Output the [x, y] coordinate of the center of the cell containing the given text.  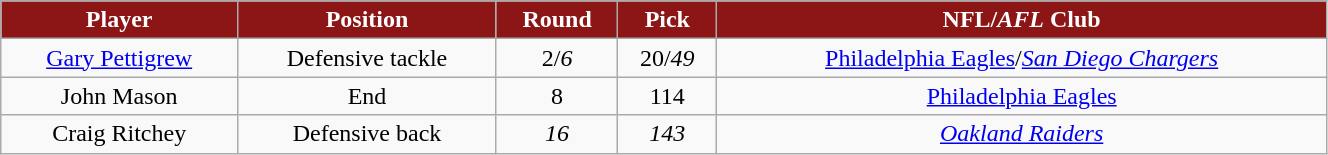
End [368, 96]
Position [368, 20]
Pick [668, 20]
16 [556, 134]
Defensive tackle [368, 58]
NFL/AFL Club [1022, 20]
John Mason [120, 96]
Oakland Raiders [1022, 134]
Gary Pettigrew [120, 58]
Defensive back [368, 134]
20/49 [668, 58]
114 [668, 96]
Craig Ritchey [120, 134]
8 [556, 96]
143 [668, 134]
Round [556, 20]
Player [120, 20]
Philadelphia Eagles [1022, 96]
2/6 [556, 58]
Philadelphia Eagles/San Diego Chargers [1022, 58]
